Search for the cell housing the specified text and yield its [x, y] center coordinate. 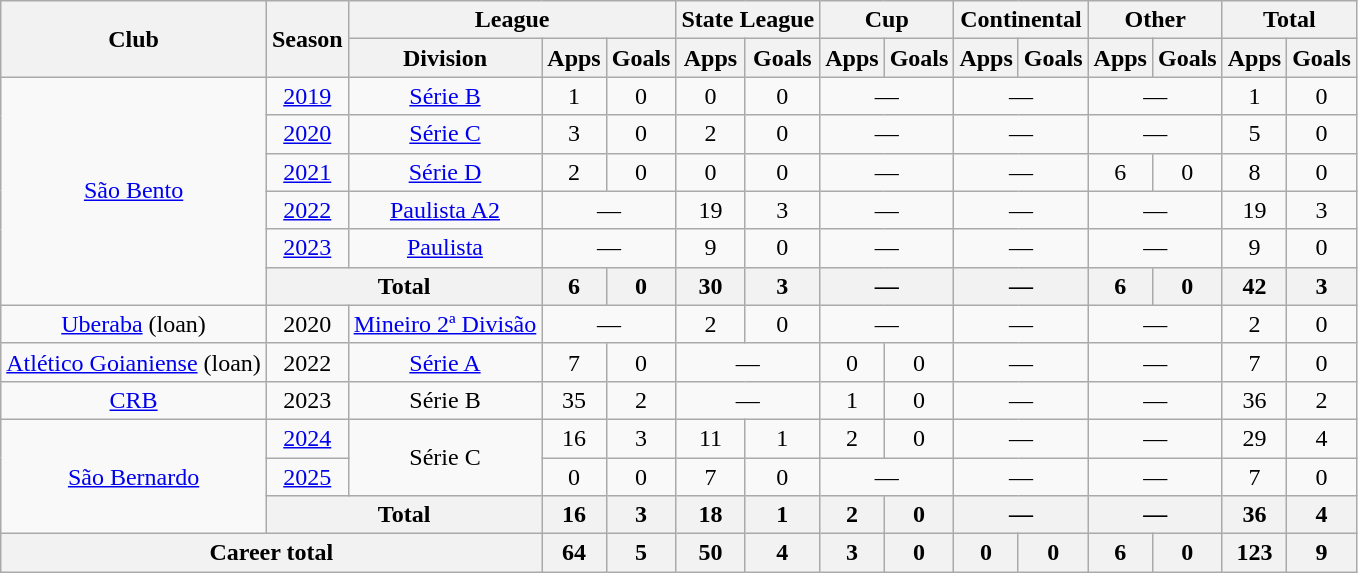
Atlético Goianiense (loan) [134, 362]
Continental [1021, 20]
50 [710, 553]
Career total [272, 553]
8 [1254, 172]
São Bernardo [134, 476]
64 [574, 553]
Cup [887, 20]
2025 [307, 477]
29 [1254, 438]
State League [748, 20]
Paulista [445, 248]
123 [1254, 553]
30 [710, 286]
2024 [307, 438]
Uberaba (loan) [134, 324]
Série D [445, 172]
Mineiro 2ª Divisão [445, 324]
Division [445, 58]
Club [134, 39]
11 [710, 438]
Season [307, 39]
35 [574, 400]
42 [1254, 286]
Other [1155, 20]
2019 [307, 96]
Série A [445, 362]
CRB [134, 400]
2021 [307, 172]
Paulista A2 [445, 210]
18 [710, 515]
São Bento [134, 191]
League [512, 20]
